Detect which cell encompasses the target text, then output its (X, Y) center coordinate. 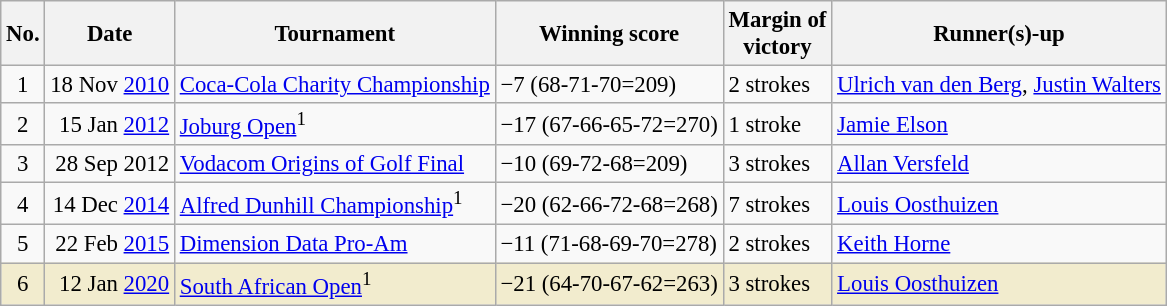
15 Jan 2012 (110, 124)
12 Jan 2020 (110, 284)
5 (23, 244)
28 Sep 2012 (110, 164)
Alfred Dunhill Championship1 (334, 204)
Joburg Open1 (334, 124)
Ulrich van den Berg, Justin Walters (999, 85)
22 Feb 2015 (110, 244)
No. (23, 34)
Dimension Data Pro-Am (334, 244)
18 Nov 2010 (110, 85)
−17 (67-66-65-72=270) (609, 124)
1 stroke (778, 124)
Vodacom Origins of Golf Final (334, 164)
−7 (68-71-70=209) (609, 85)
Keith Horne (999, 244)
−10 (69-72-68=209) (609, 164)
2 (23, 124)
−11 (71-68-69-70=278) (609, 244)
6 (23, 284)
Date (110, 34)
Margin ofvictory (778, 34)
1 (23, 85)
South African Open1 (334, 284)
Jamie Elson (999, 124)
3 (23, 164)
−20 (62-66-72-68=268) (609, 204)
Allan Versfeld (999, 164)
Winning score (609, 34)
4 (23, 204)
Runner(s)-up (999, 34)
14 Dec 2014 (110, 204)
Coca-Cola Charity Championship (334, 85)
Tournament (334, 34)
−21 (64-70-67-62=263) (609, 284)
7 strokes (778, 204)
